Output the [x, y] coordinate of the center of the cell containing the given text.  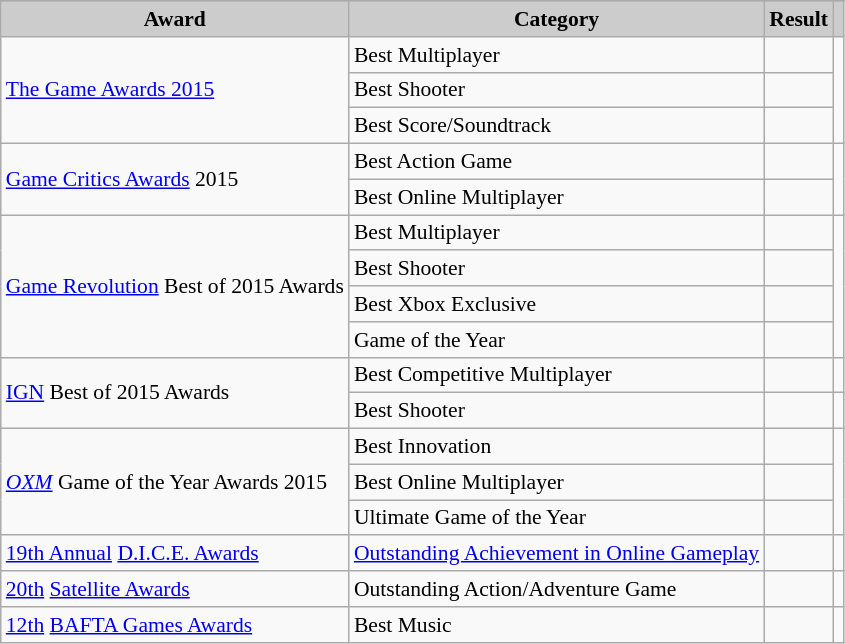
Category [556, 19]
Game Critics Awards 2015 [175, 180]
Best Competitive Multiplayer [556, 375]
Outstanding Action/Adventure Game [556, 589]
19th Annual D.I.C.E. Awards [175, 554]
20th Satellite Awards [175, 589]
Game Revolution Best of 2015 Awards [175, 286]
Ultimate Game of the Year [556, 518]
Game of the Year [556, 340]
Award [175, 19]
Result [798, 19]
Best Action Game [556, 162]
OXM Game of the Year Awards 2015 [175, 482]
Outstanding Achievement in Online Gameplay [556, 554]
Best Music [556, 625]
Best Innovation [556, 447]
The Game Awards 2015 [175, 90]
Best Xbox Exclusive [556, 304]
Best Score/Soundtrack [556, 126]
IGN Best of 2015 Awards [175, 392]
12th BAFTA Games Awards [175, 625]
